Detect which cell encompasses the target text, then output its [X, Y] center coordinate. 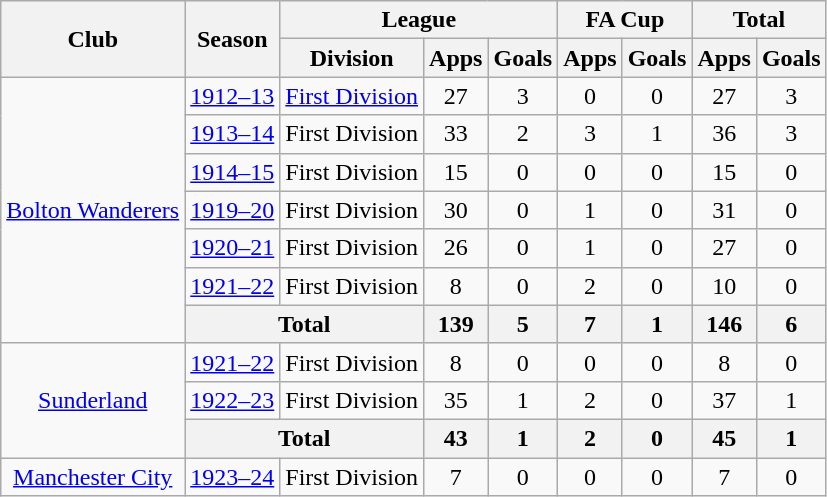
Sunderland [93, 400]
43 [456, 438]
139 [456, 324]
League [419, 20]
30 [456, 210]
5 [523, 324]
146 [724, 324]
26 [456, 248]
1920–21 [232, 248]
6 [791, 324]
1923–24 [232, 477]
45 [724, 438]
1914–15 [232, 172]
1922–23 [232, 400]
37 [724, 400]
33 [456, 134]
Manchester City [93, 477]
Season [232, 39]
35 [456, 400]
31 [724, 210]
36 [724, 134]
1913–14 [232, 134]
1912–13 [232, 96]
Club [93, 39]
FA Cup [625, 20]
10 [724, 286]
1919–20 [232, 210]
Bolton Wanderers [93, 210]
Division [352, 58]
